From the cell containing the given text, extract its center point as (x, y) coordinate. 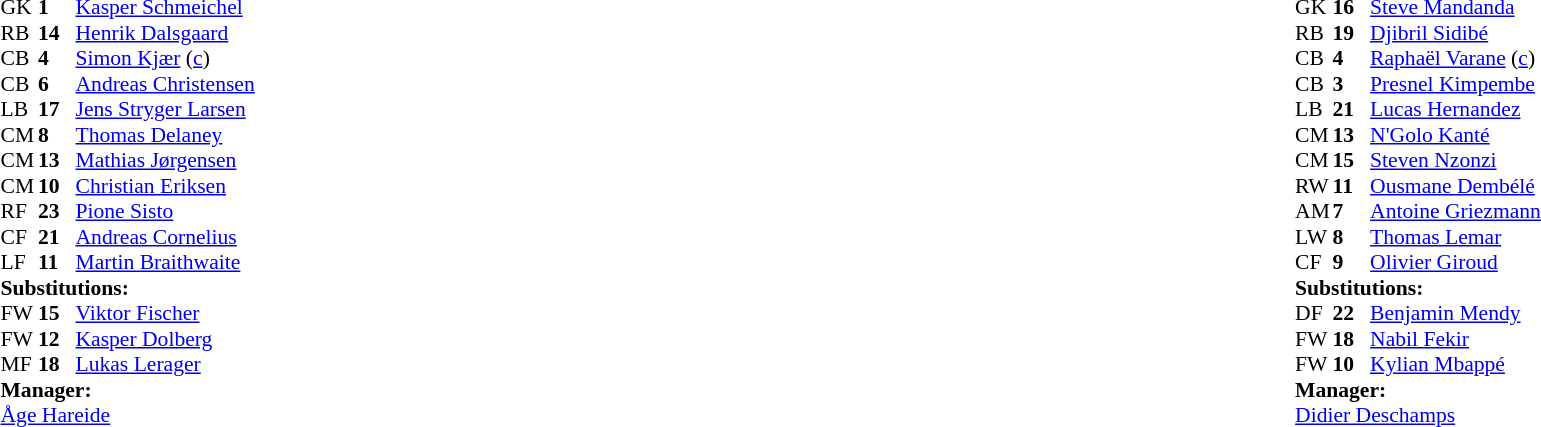
DF (1314, 313)
Presnel Kimpembe (1456, 84)
Andreas Christensen (166, 84)
23 (57, 211)
Thomas Lemar (1456, 237)
LF (19, 263)
RW (1314, 186)
RF (19, 211)
6 (57, 84)
17 (57, 109)
3 (1352, 84)
Kasper Dolberg (166, 339)
14 (57, 33)
MF (19, 365)
9 (1352, 263)
Mathias Jørgensen (166, 161)
Lukas Lerager (166, 365)
Djibril Sidibé (1456, 33)
Jens Stryger Larsen (166, 109)
Steven Nzonzi (1456, 161)
Ousmane Dembélé (1456, 186)
12 (57, 339)
Nabil Fekir (1456, 339)
Henrik Dalsgaard (166, 33)
Martin Braithwaite (166, 263)
Antoine Griezmann (1456, 211)
Benjamin Mendy (1456, 313)
Pione Sisto (166, 211)
Andreas Cornelius (166, 237)
Thomas Delaney (166, 135)
AM (1314, 211)
19 (1352, 33)
Olivier Giroud (1456, 263)
N'Golo Kanté (1456, 135)
Viktor Fischer (166, 313)
Christian Eriksen (166, 186)
Raphaël Varane (c) (1456, 59)
22 (1352, 313)
Simon Kjær (c) (166, 59)
Lucas Hernandez (1456, 109)
7 (1352, 211)
Kylian Mbappé (1456, 365)
LW (1314, 237)
